Identify which cell holds the provided text, then report its [X, Y] central coordinate. 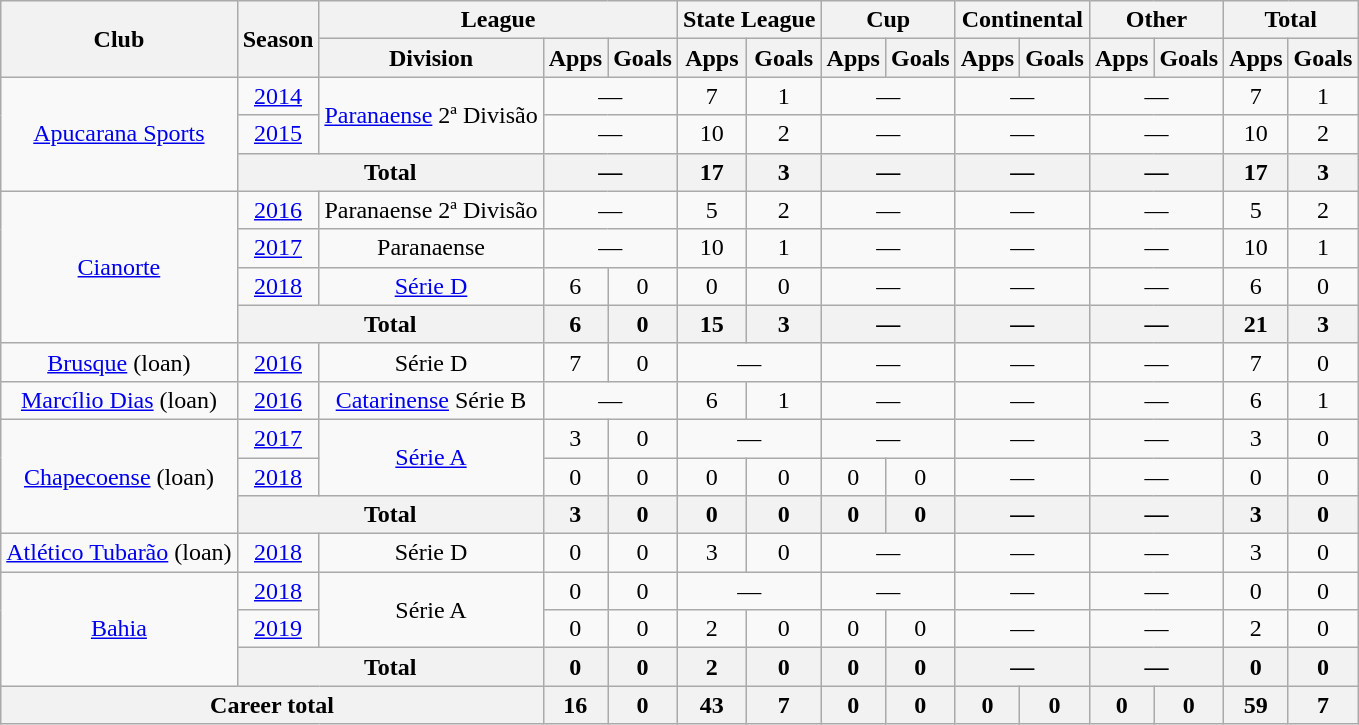
21 [1256, 324]
Chapecoense (loan) [119, 476]
Career total [272, 705]
15 [712, 324]
Season [278, 39]
Other [1156, 20]
Cianorte [119, 267]
Marcílio Dias (loan) [119, 400]
Continental [1022, 20]
Atlético Tubarão (loan) [119, 553]
59 [1256, 705]
Brusque (loan) [119, 362]
Catarinense Série B [431, 400]
43 [712, 705]
2019 [278, 629]
State League [749, 20]
Bahia [119, 629]
2015 [278, 134]
16 [575, 705]
League [498, 20]
Paranaense [431, 248]
2014 [278, 96]
Division [431, 58]
Club [119, 39]
Apucarana Sports [119, 134]
Cup [888, 20]
